Return the (x, y) coordinate for the center point of the cell that contains the specified text.  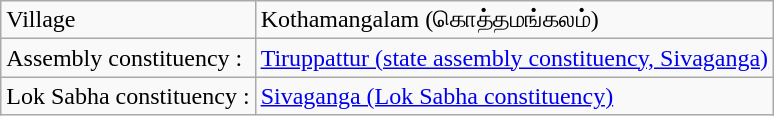
Tiruppattur (state assembly constituency, Sivaganga) (514, 58)
Village (128, 20)
Sivaganga (Lok Sabha constituency) (514, 96)
Kothamangalam (கொத்தமங்கலம்) (514, 20)
Lok Sabha constituency : (128, 96)
Assembly constituency : (128, 58)
